For the text-containing cell, return its midpoint in (x, y) coordinate format. 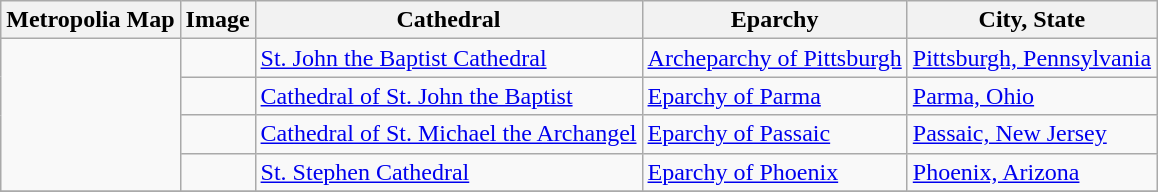
Image (218, 20)
Phoenix, Arizona (1032, 172)
Eparchy of Passaic (774, 134)
Pittsburgh, Pennsylvania (1032, 58)
Archeparchy of Pittsburgh (774, 58)
Parma, Ohio (1032, 96)
Cathedral of St. John the Baptist (448, 96)
Eparchy (774, 20)
Metropolia Map (90, 20)
St. Stephen Cathedral (448, 172)
City, State (1032, 20)
Eparchy of Parma (774, 96)
Eparchy of Phoenix (774, 172)
Passaic, New Jersey (1032, 134)
St. John the Baptist Cathedral (448, 58)
Cathedral (448, 20)
Cathedral of St. Michael the Archangel (448, 134)
